Extract the [x, y] coordinate from the center of the cell holding the provided text.  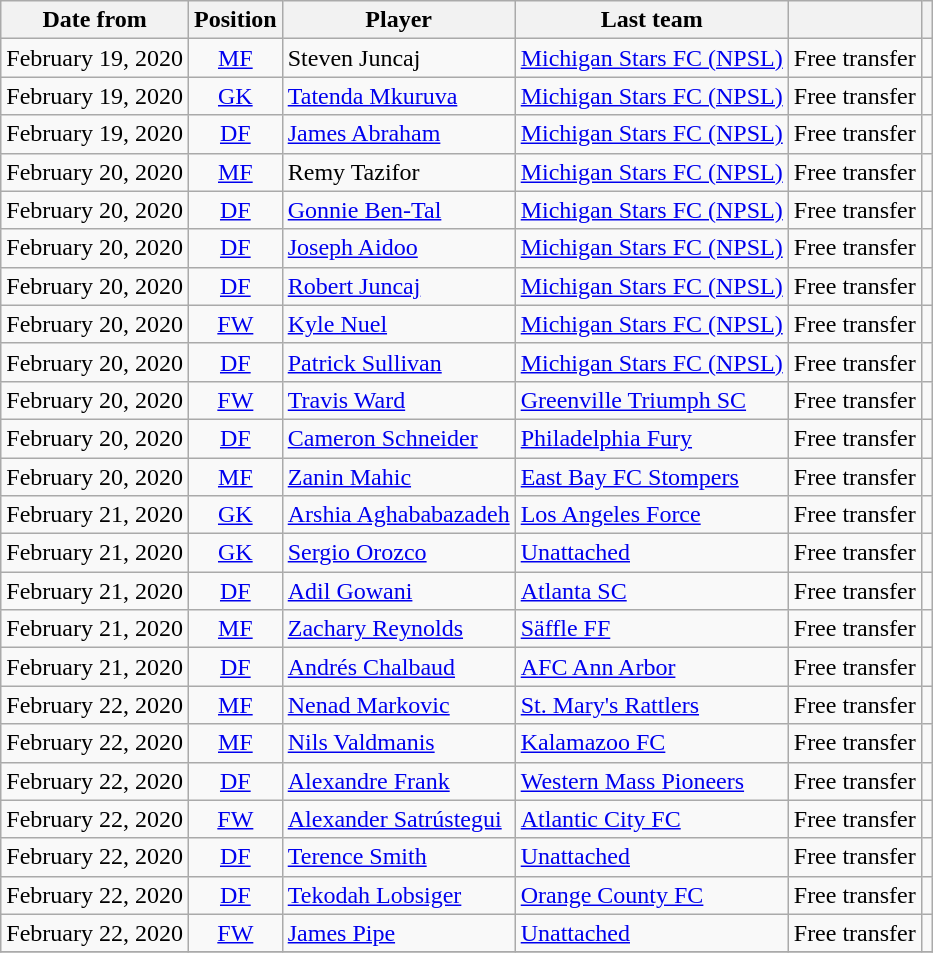
Cameron Schneider [398, 438]
Remy Tazifor [398, 172]
Tatenda Mkuruva [398, 96]
Adil Gowani [398, 591]
Atlantic City FC [652, 819]
Robert Juncaj [398, 286]
Säffle FF [652, 629]
AFC Ann Arbor [652, 667]
Andrés Chalbaud [398, 667]
Joseph Aidoo [398, 248]
Nils Valdmanis [398, 743]
Zachary Reynolds [398, 629]
Orange County FC [652, 895]
Alexandre Frank [398, 781]
Sergio Orozco [398, 553]
Atlanta SC [652, 591]
Los Angeles Force [652, 515]
Date from [95, 20]
Player [398, 20]
Philadelphia Fury [652, 438]
James Pipe [398, 933]
Gonnie Ben-Tal [398, 210]
Kyle Nuel [398, 324]
Western Mass Pioneers [652, 781]
James Abraham [398, 134]
Arshia Aghababazadeh [398, 515]
Greenville Triumph SC [652, 400]
East Bay FC Stompers [652, 477]
Last team [652, 20]
Position [235, 20]
Patrick Sullivan [398, 362]
Travis Ward [398, 400]
Alexander Satrústegui [398, 819]
Zanin Mahic [398, 477]
Steven Juncaj [398, 58]
Nenad Markovic [398, 705]
Kalamazoo FC [652, 743]
Tekodah Lobsiger [398, 895]
Terence Smith [398, 857]
St. Mary's Rattlers [652, 705]
